Search for the cell housing the specified text and yield its (X, Y) center coordinate. 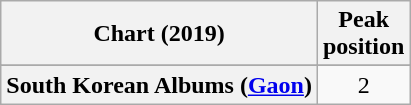
Peakposition (363, 34)
Chart (2019) (160, 34)
2 (363, 85)
South Korean Albums (Gaon) (160, 85)
